Identify which cell holds the provided text, then report its (x, y) central coordinate. 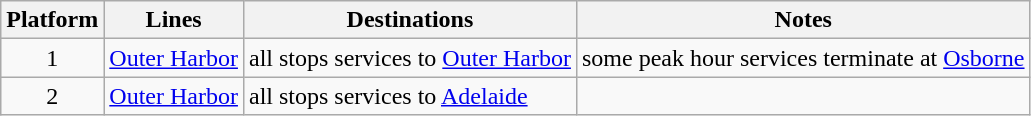
Destinations (410, 20)
all stops services to Adelaide (410, 96)
some peak hour services terminate at Osborne (803, 58)
Platform (52, 20)
all stops services to Outer Harbor (410, 58)
Notes (803, 20)
2 (52, 96)
1 (52, 58)
Lines (174, 20)
